Output the (X, Y) coordinate of the center of the cell containing the given text.  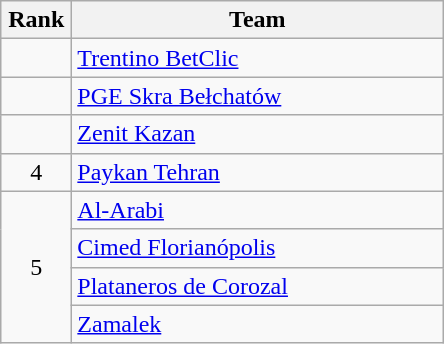
Trentino BetClic (258, 58)
5 (36, 267)
Rank (36, 20)
Paykan Tehran (258, 172)
Team (258, 20)
PGE Skra Bełchatów (258, 96)
Zenit Kazan (258, 134)
Al-Arabi (258, 210)
4 (36, 172)
Cimed Florianópolis (258, 248)
Zamalek (258, 324)
Plataneros de Corozal (258, 286)
